Output the (x, y) coordinate of the center of the cell containing the given text.  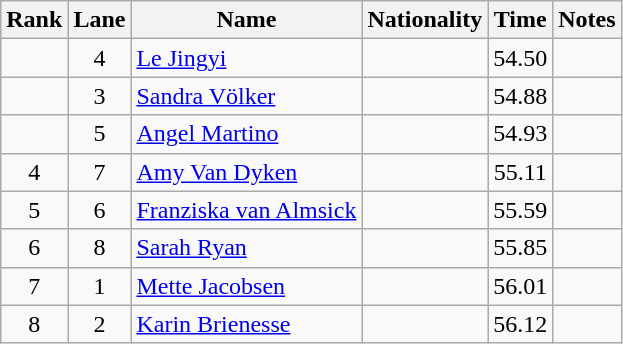
55.59 (520, 210)
2 (100, 324)
Mette Jacobsen (246, 286)
55.11 (520, 172)
Angel Martino (246, 134)
Sarah Ryan (246, 248)
54.50 (520, 58)
55.85 (520, 248)
Nationality (425, 20)
Notes (587, 20)
54.93 (520, 134)
56.12 (520, 324)
Time (520, 20)
Lane (100, 20)
Le Jingyi (246, 58)
Amy Van Dyken (246, 172)
56.01 (520, 286)
3 (100, 96)
1 (100, 286)
Name (246, 20)
Franziska van Almsick (246, 210)
Rank (34, 20)
Karin Brienesse (246, 324)
Sandra Völker (246, 96)
54.88 (520, 96)
